For the text-containing cell, return its midpoint in (x, y) coordinate format. 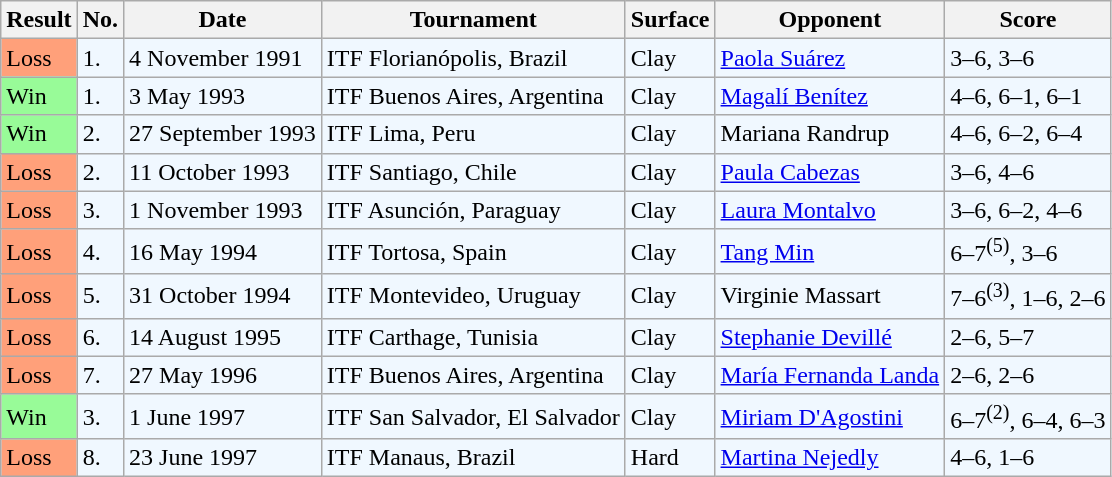
8. (100, 458)
23 June 1997 (223, 458)
5. (100, 296)
No. (100, 20)
27 September 1993 (223, 134)
1 November 1993 (223, 210)
4–6, 6–1, 6–1 (1028, 96)
Paola Suárez (830, 58)
Paula Cabezas (830, 172)
Mariana Randrup (830, 134)
11 October 1993 (223, 172)
4 November 1991 (223, 58)
Date (223, 20)
3–6, 6–2, 4–6 (1028, 210)
ITF Tortosa, Spain (473, 252)
ITF San Salvador, El Salvador (473, 416)
Martina Nejedly (830, 458)
16 May 1994 (223, 252)
ITF Lima, Peru (473, 134)
4–6, 6–2, 6–4 (1028, 134)
31 October 1994 (223, 296)
Laura Montalvo (830, 210)
ITF Asunción, Paraguay (473, 210)
4–6, 1–6 (1028, 458)
ITF Santiago, Chile (473, 172)
6. (100, 337)
2–6, 5–7 (1028, 337)
3–6, 4–6 (1028, 172)
7–6(3), 1–6, 2–6 (1028, 296)
Tang Min (830, 252)
Miriam D'Agostini (830, 416)
ITF Florianópolis, Brazil (473, 58)
Surface (670, 20)
7. (100, 375)
ITF Carthage, Tunisia (473, 337)
Hard (670, 458)
4. (100, 252)
Tournament (473, 20)
3–6, 3–6 (1028, 58)
Opponent (830, 20)
Score (1028, 20)
Result (39, 20)
6–7(5), 3–6 (1028, 252)
14 August 1995 (223, 337)
María Fernanda Landa (830, 375)
Stephanie Devillé (830, 337)
3 May 1993 (223, 96)
27 May 1996 (223, 375)
ITF Manaus, Brazil (473, 458)
2–6, 2–6 (1028, 375)
Magalí Benítez (830, 96)
Virginie Massart (830, 296)
ITF Montevideo, Uruguay (473, 296)
1 June 1997 (223, 416)
6–7(2), 6–4, 6–3 (1028, 416)
